From the cell containing the given text, extract its center point as [X, Y] coordinate. 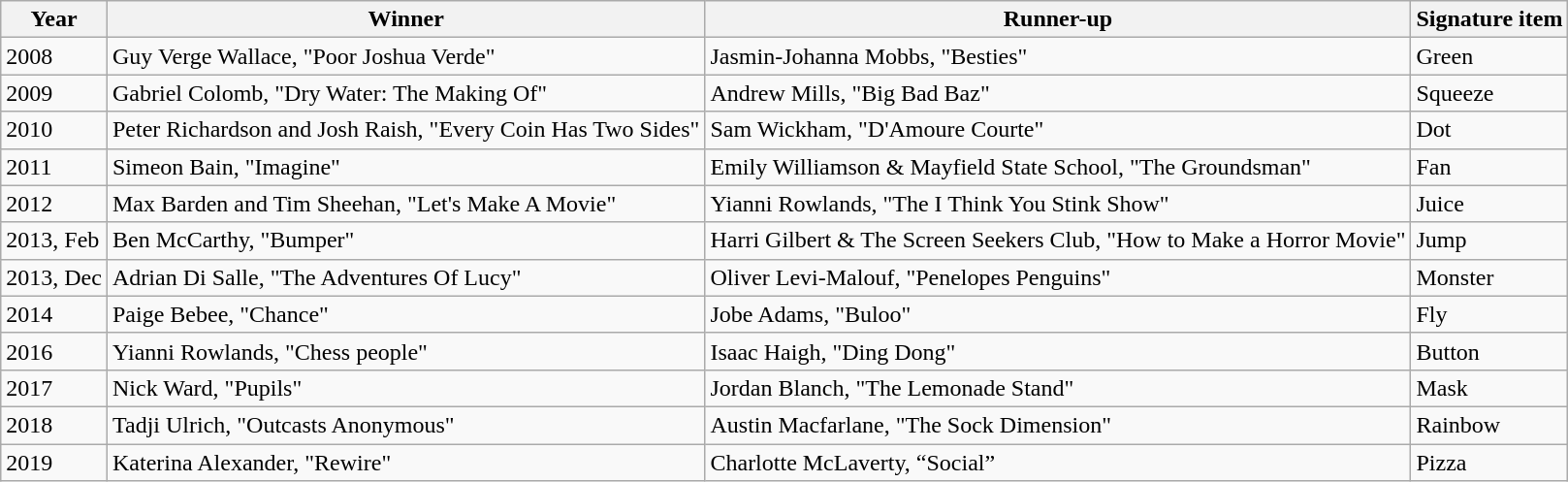
Mask [1489, 388]
2012 [54, 204]
Austin Macfarlane, "The Sock Dimension" [1058, 425]
Fly [1489, 314]
Charlotte McLaverty, “Social” [1058, 463]
Winner [405, 19]
2019 [54, 463]
Fan [1489, 167]
Harri Gilbert & The Screen Seekers Club, "How to Make a Horror Movie" [1058, 241]
2016 [54, 351]
Oliver Levi-Malouf, "Penelopes Penguins" [1058, 277]
Year [54, 19]
Max Barden and Tim Sheehan, "Let's Make A Movie" [405, 204]
2018 [54, 425]
Ben McCarthy, "Bumper" [405, 241]
Yianni Rowlands, "Chess people" [405, 351]
2014 [54, 314]
Button [1489, 351]
Gabriel Colomb, "Dry Water: The Making Of" [405, 93]
Green [1489, 56]
2017 [54, 388]
Paige Bebee, "Chance" [405, 314]
Isaac Haigh, "Ding Dong" [1058, 351]
Tadji Ulrich, "Outcasts Anonymous" [405, 425]
Signature item [1489, 19]
Sam Wickham, "D'Amoure Courte" [1058, 130]
Jobe Adams, "Buloo" [1058, 314]
Andrew Mills, "Big Bad Baz" [1058, 93]
Jasmin-Johanna Mobbs, "Besties" [1058, 56]
2009 [54, 93]
Jump [1489, 241]
Peter Richardson and Josh Raish, "Every Coin Has Two Sides" [405, 130]
Yianni Rowlands, "The I Think You Stink Show" [1058, 204]
Adrian Di Salle, "The Adventures Of Lucy" [405, 277]
Dot [1489, 130]
2008 [54, 56]
Squeeze [1489, 93]
Pizza [1489, 463]
2010 [54, 130]
Rainbow [1489, 425]
2013, Dec [54, 277]
Monster [1489, 277]
2011 [54, 167]
Jordan Blanch, "The Lemonade Stand" [1058, 388]
2013, Feb [54, 241]
Runner-up [1058, 19]
Emily Williamson & Mayfield State School, "The Groundsman" [1058, 167]
Simeon Bain, "Imagine" [405, 167]
Katerina Alexander, "Rewire" [405, 463]
Nick Ward, "Pupils" [405, 388]
Guy Verge Wallace, "Poor Joshua Verde" [405, 56]
Juice [1489, 204]
